Find where the given text appears and provide that cell's center as [x, y] coordinate. 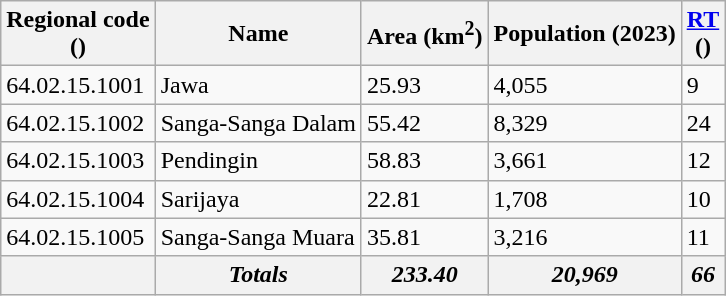
22.81 [424, 199]
10 [703, 199]
Name [258, 34]
35.81 [424, 237]
Regional code() [78, 34]
Sanga-Sanga Dalam [258, 123]
1,708 [584, 199]
Sarijaya [258, 199]
233.40 [424, 275]
RT() [703, 34]
11 [703, 237]
Totals [258, 275]
66 [703, 275]
12 [703, 161]
25.93 [424, 85]
Pendingin [258, 161]
55.42 [424, 123]
58.83 [424, 161]
64.02.15.1002 [78, 123]
20,969 [584, 275]
9 [703, 85]
64.02.15.1001 [78, 85]
8,329 [584, 123]
64.02.15.1005 [78, 237]
Jawa [258, 85]
3,661 [584, 161]
Population (2023) [584, 34]
Sanga-Sanga Muara [258, 237]
64.02.15.1004 [78, 199]
4,055 [584, 85]
Area (km2) [424, 34]
64.02.15.1003 [78, 161]
3,216 [584, 237]
24 [703, 123]
